Determine the [X, Y] coordinate at the center of the cell enclosing the given text.  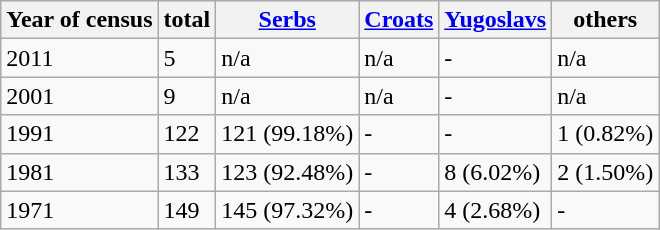
1991 [80, 134]
2011 [80, 58]
Yugoslavs [496, 20]
133 [187, 172]
Croats [399, 20]
149 [187, 210]
121 (99.18%) [288, 134]
1 (0.82%) [606, 134]
Serbs [288, 20]
Year of census [80, 20]
4 (2.68%) [496, 210]
others [606, 20]
145 (97.32%) [288, 210]
8 (6.02%) [496, 172]
1981 [80, 172]
5 [187, 58]
123 (92.48%) [288, 172]
2001 [80, 96]
122 [187, 134]
1971 [80, 210]
2 (1.50%) [606, 172]
total [187, 20]
9 [187, 96]
